For the text-containing cell, return its midpoint in [X, Y] coordinate format. 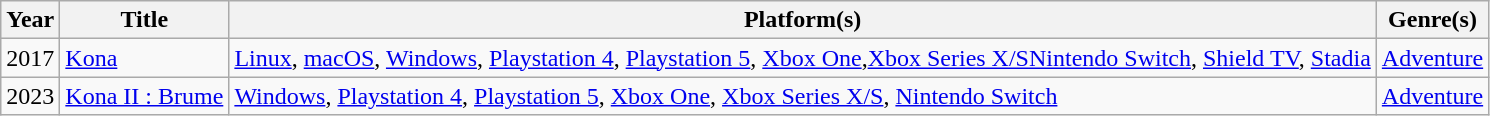
Kona [144, 58]
2023 [30, 96]
Windows, Playstation 4, Playstation 5, Xbox One, Xbox Series X/S, Nintendo Switch [802, 96]
Title [144, 20]
Kona II : Brume [144, 96]
Linux, macOS, Windows, Playstation 4, Playstation 5, Xbox One,Xbox Series X/SNintendo Switch, Shield TV, Stadia [802, 58]
Platform(s) [802, 20]
Genre(s) [1432, 20]
Year [30, 20]
2017 [30, 58]
